Scan for the cell matching the given text and deliver its [X, Y] coordinate at center. 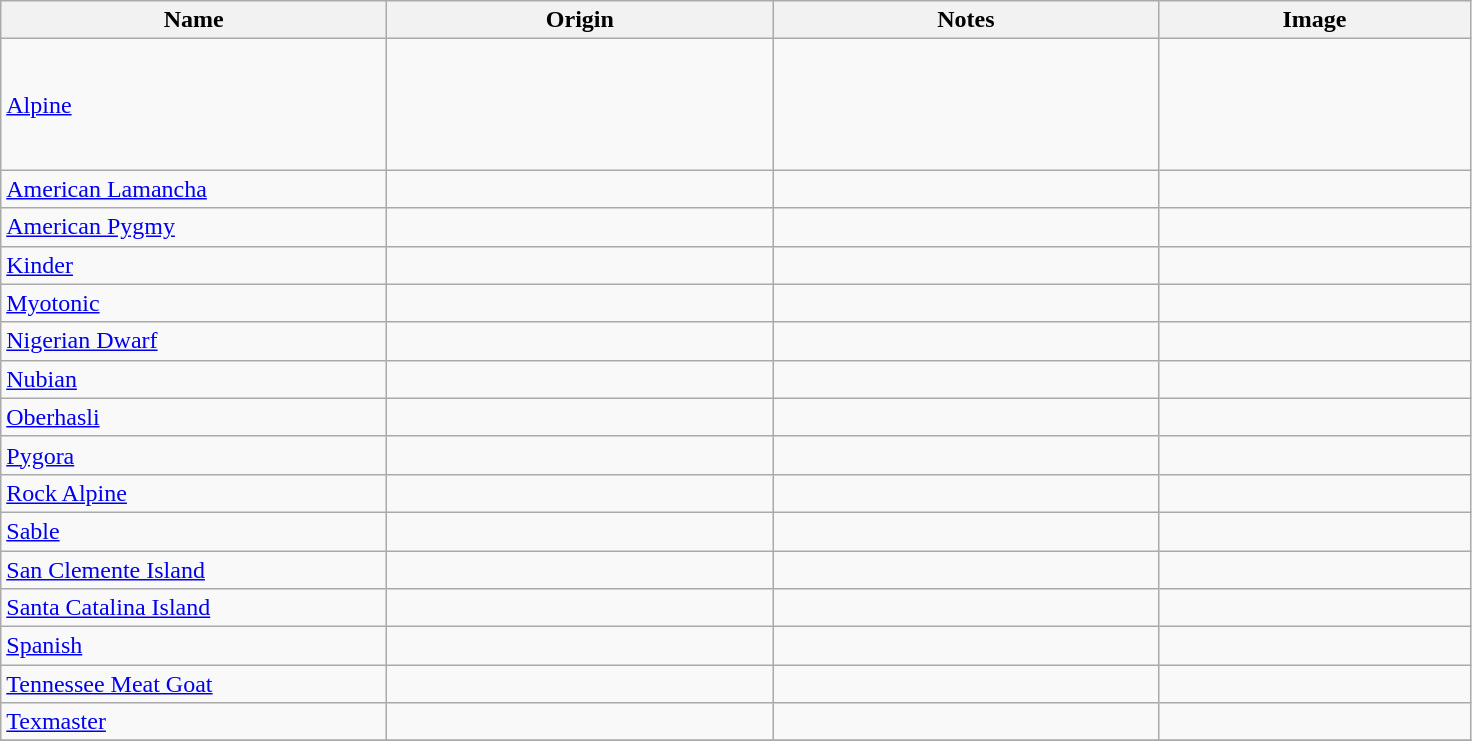
Alpine [194, 104]
Texmaster [194, 722]
Pygora [194, 455]
Santa Catalina Island [194, 608]
Rock Alpine [194, 493]
Myotonic [194, 303]
Image [1314, 20]
Spanish [194, 646]
Oberhasli [194, 417]
Tennessee Meat Goat [194, 684]
San Clemente Island [194, 569]
American Pygmy [194, 227]
Name [194, 20]
Sable [194, 531]
American Lamancha [194, 189]
Nubian [194, 379]
Kinder [194, 265]
Nigerian Dwarf [194, 341]
Origin [580, 20]
Notes [966, 20]
